Find where the given text appears and provide that cell's center as [X, Y] coordinate. 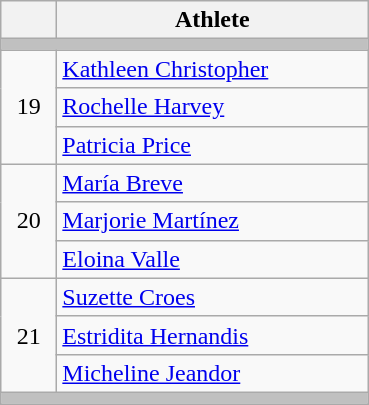
María Breve [212, 183]
Kathleen Christopher [212, 69]
Rochelle Harvey [212, 107]
20 [29, 221]
Eloina Valle [212, 259]
Athlete [212, 20]
19 [29, 107]
Estridita Hernandis [212, 335]
Patricia Price [212, 145]
Micheline Jeandor [212, 373]
Marjorie Martínez [212, 221]
21 [29, 335]
Suzette Croes [212, 297]
